Return the [x, y] coordinate for the center point of the cell that contains the specified text.  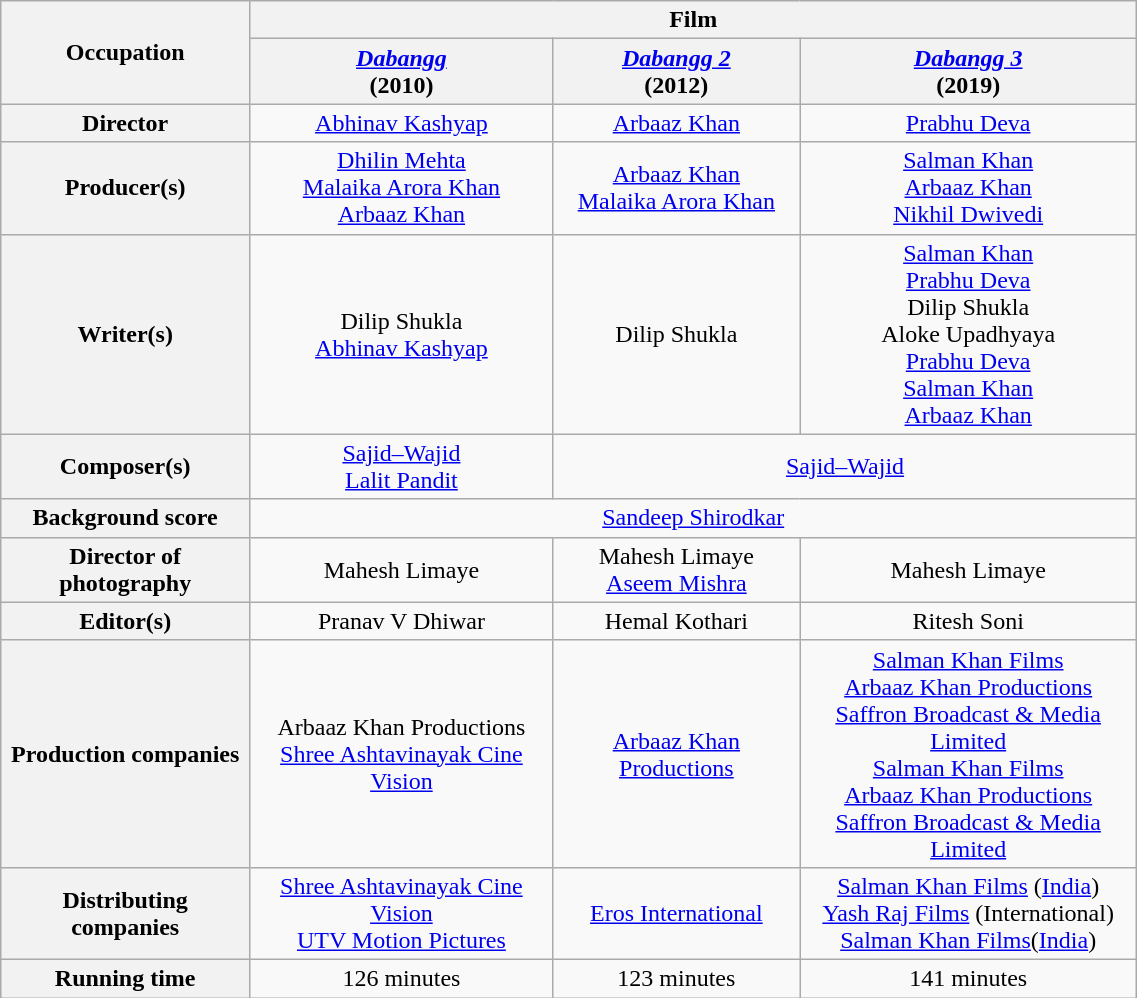
Dabangg 3 (2019) [968, 72]
Dabangg 2 (2012) [676, 72]
126 minutes [402, 978]
Director of photography [126, 570]
Dilip Shukla [676, 334]
Shree Ashtavinayak Cine VisionUTV Motion Pictures [402, 913]
Salman Khan Arbaaz Khan Nikhil Dwivedi [968, 188]
Production companies [126, 754]
Hemal Kothari [676, 621]
Occupation [126, 52]
Sajid–WajidLalit Pandit [402, 466]
141 minutes [968, 978]
Salman Khan FilmsArbaaz Khan ProductionsSaffron Broadcast & Media LimitedSalman Khan FilmsArbaaz Khan ProductionsSaffron Broadcast & Media Limited [968, 754]
Pranav V Dhiwar [402, 621]
Arbaaz Khan Malaika Arora Khan [676, 188]
Arbaaz Khan [676, 123]
123 minutes [676, 978]
Editor(s) [126, 621]
Mahesh Limaye Aseem Mishra [676, 570]
Salman Khan Films (India) Yash Raj Films (International)Salman Khan Films(India) [968, 913]
Eros International [676, 913]
Arbaaz Khan ProductionsShree Ashtavinayak Cine Vision [402, 754]
Dhilin Mehta Malaika Arora Khan Arbaaz Khan [402, 188]
Dilip ShuklaAbhinav Kashyap [402, 334]
Background score [126, 518]
Arbaaz Khan Productions [676, 754]
Distributing companies [126, 913]
Sandeep Shirodkar [694, 518]
Dabangg (2010) [402, 72]
Ritesh Soni [968, 621]
Sajid–Wajid [845, 466]
Salman KhanPrabhu DevaDilip ShuklaAloke UpadhyayaPrabhu DevaSalman KhanArbaaz Khan [968, 334]
Producer(s) [126, 188]
Abhinav Kashyap [402, 123]
Prabhu Deva [968, 123]
Composer(s) [126, 466]
Running time [126, 978]
Director [126, 123]
Writer(s) [126, 334]
Film [694, 20]
